Provide the (X, Y) coordinate of the cell's center where the given text is located.  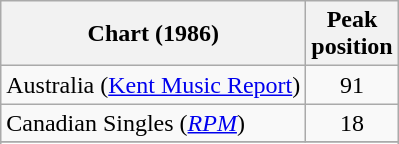
Canadian Singles (RPM) (154, 123)
91 (352, 85)
Peakposition (352, 34)
Chart (1986) (154, 34)
Australia (Kent Music Report) (154, 85)
18 (352, 123)
